Detect which cell encompasses the target text, then output its (x, y) center coordinate. 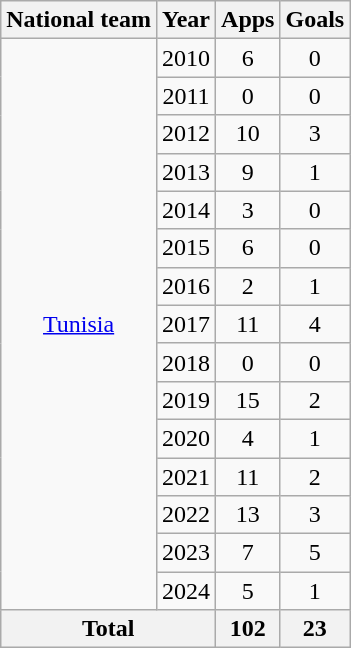
2024 (186, 591)
2021 (186, 477)
2011 (186, 96)
Goals (315, 20)
15 (248, 400)
9 (248, 172)
23 (315, 629)
102 (248, 629)
Tunisia (79, 324)
2019 (186, 400)
10 (248, 134)
2023 (186, 553)
2012 (186, 134)
Year (186, 20)
2016 (186, 286)
13 (248, 515)
2015 (186, 248)
2010 (186, 58)
2018 (186, 362)
2014 (186, 210)
National team (79, 20)
2013 (186, 172)
Total (108, 629)
2022 (186, 515)
7 (248, 553)
Apps (248, 20)
2020 (186, 438)
2017 (186, 324)
